For the text-containing cell, return its midpoint in [X, Y] coordinate format. 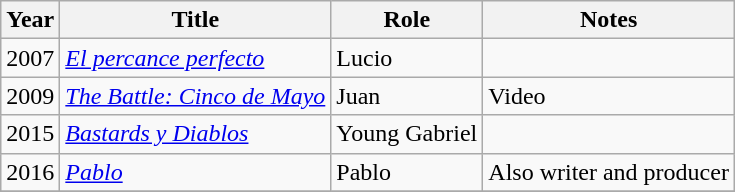
Lucio [407, 58]
Video [609, 96]
2009 [30, 96]
Title [196, 20]
El percance perfecto [196, 58]
2007 [30, 58]
2016 [30, 172]
Bastards y Diablos [196, 134]
Year [30, 20]
Also writer and producer [609, 172]
Notes [609, 20]
2015 [30, 134]
Juan [407, 96]
Young Gabriel [407, 134]
The Battle: Cinco de Mayo [196, 96]
Role [407, 20]
